From the cell containing the given text, extract its center point as (X, Y) coordinate. 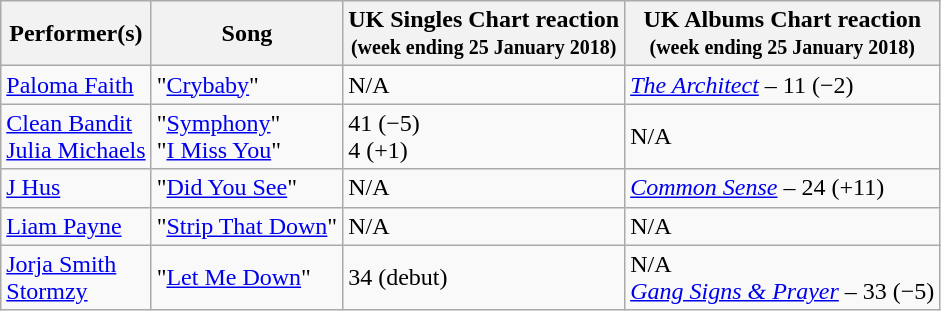
Song (247, 34)
J Hus (76, 188)
UK Singles Chart reaction(week ending 25 January 2018) (484, 34)
"Did You See" (247, 188)
"Strip That Down" (247, 226)
"Symphony""I Miss You" (247, 136)
Liam Payne (76, 226)
Paloma Faith (76, 85)
Performer(s) (76, 34)
Common Sense – 24 (+11) (782, 188)
34 (debut) (484, 278)
"Crybaby" (247, 85)
Jorja SmithStormzy (76, 278)
UK Albums Chart reaction(week ending 25 January 2018) (782, 34)
N/AGang Signs & Prayer – 33 (−5) (782, 278)
"Let Me Down" (247, 278)
41 (−5)4 (+1) (484, 136)
Clean BanditJulia Michaels (76, 136)
The Architect – 11 (−2) (782, 85)
